Locate the cell with the specified text and output its [X, Y] center coordinate. 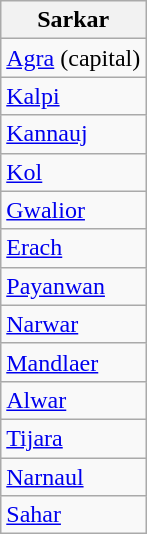
Mandlaer [74, 362]
Agra (capital) [74, 58]
Narwar [74, 324]
Gwalior [74, 210]
Erach [74, 248]
Kannauj [74, 134]
Alwar [74, 400]
Narnaul [74, 477]
Kol [74, 172]
Tijara [74, 438]
Payanwan [74, 286]
Sarkar [74, 20]
Kalpi [74, 96]
Sahar [74, 515]
